Identify which cell holds the provided text, then report its (X, Y) central coordinate. 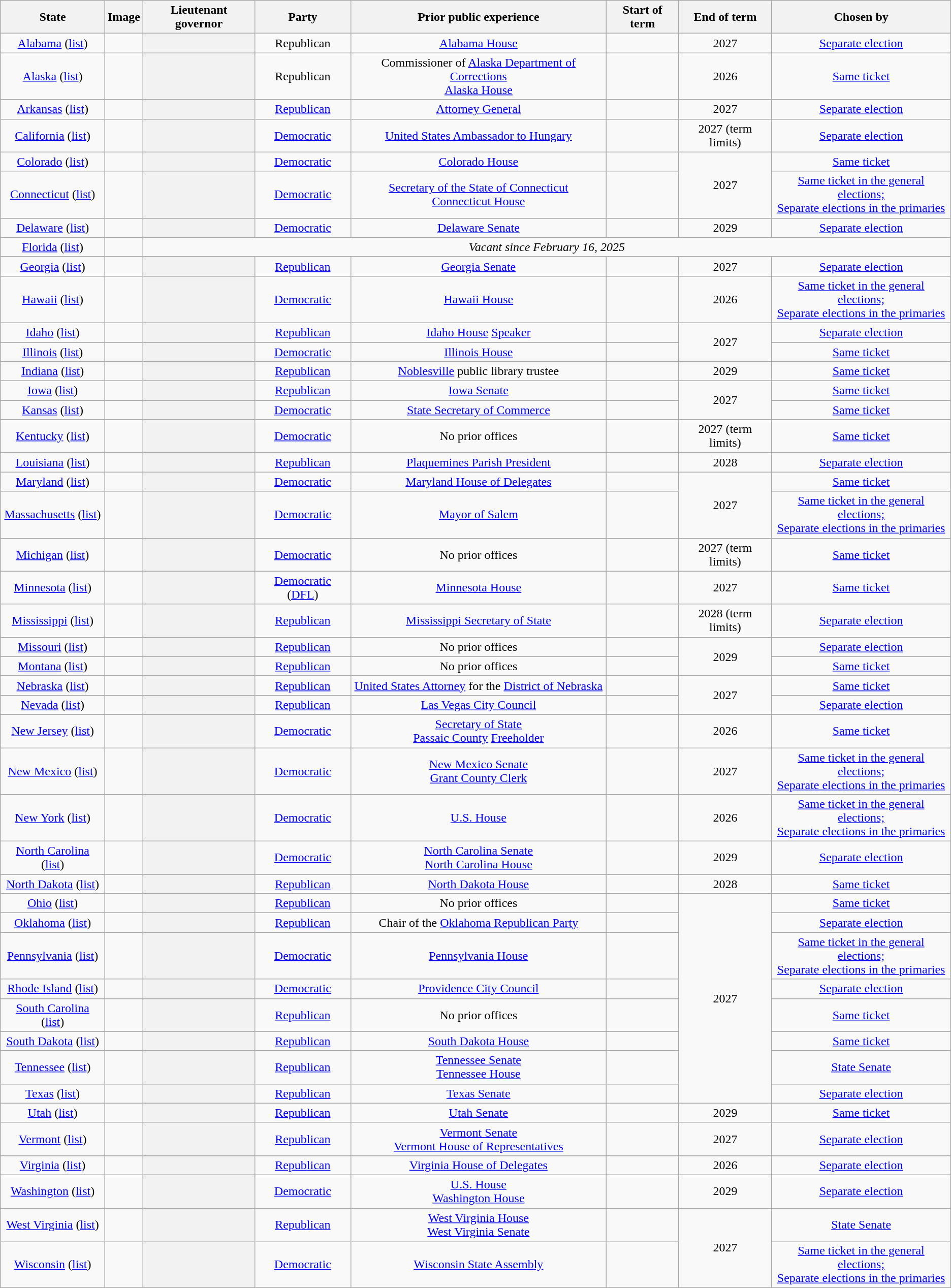
Minnesota House (479, 587)
Attorney General (479, 109)
Idaho (list) (53, 332)
Nevada (list) (53, 705)
Commissioner of Alaska Department of CorrectionsAlaska House (479, 76)
Maryland (list) (53, 482)
Image (124, 17)
New Mexico SenateGrant County Clerk (479, 771)
End of term (725, 17)
Plaquemines Parish President (479, 462)
West Virginia House West Virginia Senate (479, 1224)
Noblesville public library trustee (479, 371)
Tennessee (list) (53, 1067)
Idaho House Speaker (479, 332)
North Dakota House (479, 884)
North Dakota (list) (53, 884)
Minnesota (list) (53, 587)
Wisconsin State Assembly (479, 1265)
Indiana (list) (53, 371)
Kentucky (list) (53, 436)
Kansas (list) (53, 410)
Illinois (list) (53, 352)
Oklahoma (list) (53, 923)
Tennessee SenateTennessee House (479, 1067)
Louisiana (list) (53, 462)
United States Ambassador to Hungary (479, 135)
2028 (term limits) (725, 621)
Vacant since February 16, 2025 (547, 247)
Colorado House (479, 162)
Vermont (list) (53, 1139)
State (53, 17)
Start of term (643, 17)
U.S. HouseWashington House (479, 1191)
Providence City Council (479, 989)
Washington (list) (53, 1191)
Wisconsin (list) (53, 1265)
Arkansas (list) (53, 109)
U.S. House (479, 818)
North Carolina SenateNorth Carolina House (479, 858)
Massachusetts (list) (53, 515)
Mississippi Secretary of State (479, 621)
New Jersey (list) (53, 731)
Pennsylvania (list) (53, 956)
New York (list) (53, 818)
South Dakota House (479, 1041)
Alabama (list) (53, 43)
Virginia House of Delegates (479, 1165)
Hawaii House (479, 299)
Maryland House of Delegates (479, 482)
Texas (list) (53, 1093)
Chosen by (861, 17)
California (list) (53, 135)
Alaska (list) (53, 76)
Las Vegas City Council (479, 705)
Lieutenant governor (199, 17)
Ohio (list) (53, 903)
Party (303, 17)
Utah Senate (479, 1113)
Colorado (list) (53, 162)
Iowa (list) (53, 391)
Mayor of Salem (479, 515)
Secretary of StatePassaic County Freeholder (479, 731)
Georgia Senate (479, 266)
Texas Senate (479, 1093)
Iowa Senate (479, 391)
Chair of the Oklahoma Republican Party (479, 923)
West Virginia (list) (53, 1224)
Georgia (list) (53, 266)
Florida (list) (53, 247)
Nebraska (list) (53, 685)
South Carolina (list) (53, 1015)
Connecticut (list) (53, 195)
Virginia (list) (53, 1165)
North Carolina (list) (53, 858)
Michigan (list) (53, 555)
New Mexico (list) (53, 771)
Delaware (list) (53, 228)
Missouri (list) (53, 647)
Pennsylvania House (479, 956)
South Dakota (list) (53, 1041)
Rhode Island (list) (53, 989)
Delaware Senate (479, 228)
Vermont SenateVermont House of Representatives (479, 1139)
Alabama House (479, 43)
Illinois House (479, 352)
Mississippi (list) (53, 621)
Utah (list) (53, 1113)
State Secretary of Commerce (479, 410)
United States Attorney for the District of Nebraska (479, 685)
Montana (list) (53, 666)
Prior public experience (479, 17)
Secretary of the State of ConnecticutConnecticut House (479, 195)
Hawaii (list) (53, 299)
Democratic (DFL) (303, 587)
